Capture the cell that displays the provided text and extract its [X, Y] central coordinate. 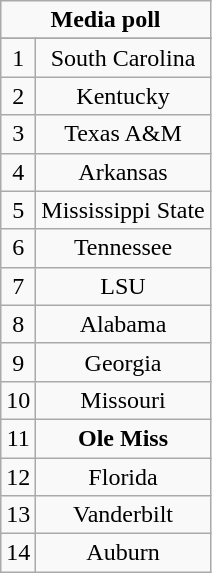
6 [18, 248]
Mississippi State [123, 210]
Arkansas [123, 172]
13 [18, 515]
Vanderbilt [123, 515]
11 [18, 438]
2 [18, 96]
3 [18, 134]
Ole Miss [123, 438]
Georgia [123, 362]
Florida [123, 477]
South Carolina [123, 58]
5 [18, 210]
1 [18, 58]
4 [18, 172]
Auburn [123, 553]
Alabama [123, 324]
Texas A&M [123, 134]
7 [18, 286]
8 [18, 324]
Media poll [106, 20]
14 [18, 553]
Tennessee [123, 248]
12 [18, 477]
9 [18, 362]
LSU [123, 286]
Missouri [123, 400]
Kentucky [123, 96]
10 [18, 400]
